Capture the cell that displays the provided text and extract its [X, Y] central coordinate. 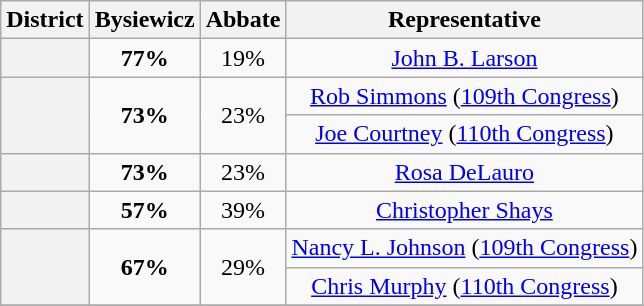
Bysiewicz [144, 20]
77% [144, 58]
Representative [464, 20]
39% [243, 210]
Chris Murphy (110th Congress) [464, 286]
57% [144, 210]
Christopher Shays [464, 210]
Nancy L. Johnson (109th Congress) [464, 248]
John B. Larson [464, 58]
Rosa DeLauro [464, 172]
District [45, 20]
Rob Simmons (109th Congress) [464, 96]
Abbate [243, 20]
67% [144, 267]
19% [243, 58]
29% [243, 267]
Joe Courtney (110th Congress) [464, 134]
